Capture the cell that displays the provided text and extract its (x, y) central coordinate. 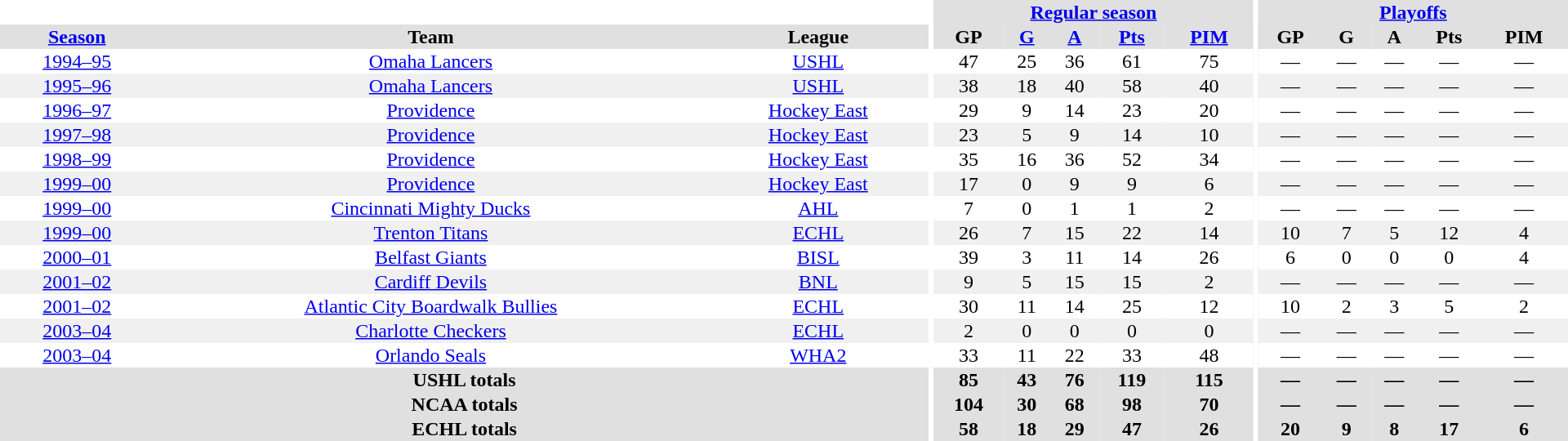
WHA2 (818, 355)
Orlando Seals (430, 355)
Playoffs (1413, 12)
52 (1132, 159)
USHL totals (464, 380)
98 (1132, 404)
Trenton Titans (430, 233)
61 (1132, 61)
76 (1075, 380)
8 (1394, 429)
1995–96 (77, 86)
104 (969, 404)
1994–95 (77, 61)
38 (969, 86)
1998–99 (77, 159)
35 (969, 159)
BISL (818, 257)
68 (1075, 404)
48 (1209, 355)
Belfast Giants (430, 257)
Regular season (1094, 12)
AHL (818, 208)
Season (77, 37)
1997–98 (77, 135)
Cincinnati Mighty Ducks (430, 208)
39 (969, 257)
70 (1209, 404)
43 (1027, 380)
Cardiff Devils (430, 282)
BNL (818, 282)
115 (1209, 380)
119 (1132, 380)
1996–97 (77, 110)
Charlotte Checkers (430, 331)
ECHL totals (464, 429)
34 (1209, 159)
League (818, 37)
Atlantic City Boardwalk Bullies (430, 306)
Team (430, 37)
NCAA totals (464, 404)
2000–01 (77, 257)
16 (1027, 159)
85 (969, 380)
75 (1209, 61)
